Detect which cell encompasses the target text, then output its (X, Y) center coordinate. 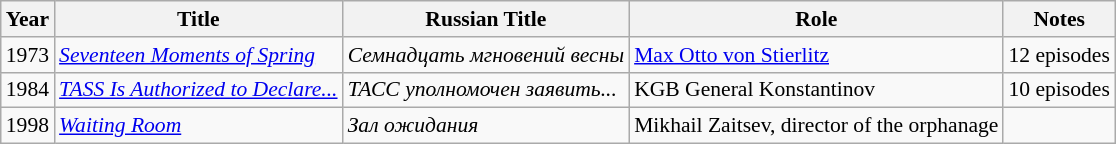
Mikhail Zaitsev, director of the orphanage (816, 126)
Title (198, 19)
Семнадцать мгновений весны (486, 55)
1998 (28, 126)
10 episodes (1058, 90)
12 episodes (1058, 55)
Russian Title (486, 19)
Year (28, 19)
Зал ожидания (486, 126)
TASS Is Authorized to Declare... (198, 90)
1973 (28, 55)
ТАСС уполномочен заявить... (486, 90)
1984 (28, 90)
Max Otto von Stierlitz (816, 55)
Waiting Room (198, 126)
Role (816, 19)
Notes (1058, 19)
Seventeen Moments of Spring (198, 55)
KGB General Konstantinov (816, 90)
